Provide the [X, Y] coordinate of the cell's center where the given text is located.  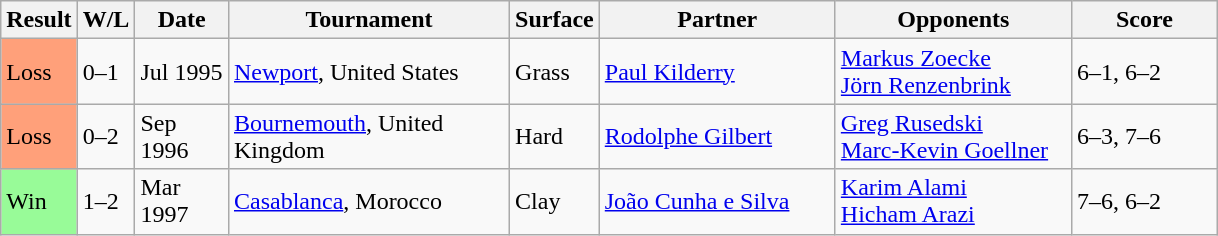
Newport, United States [368, 72]
Opponents [953, 20]
Sep 1996 [182, 136]
Casablanca, Morocco [368, 202]
0–1 [106, 72]
Rodolphe Gilbert [717, 136]
João Cunha e Silva [717, 202]
Markus Zoecke Jörn Renzenbrink [953, 72]
Karim Alami Hicham Arazi [953, 202]
Score [1144, 20]
Greg Rusedski Marc-Kevin Goellner [953, 136]
Grass [555, 72]
6–3, 7–6 [1144, 136]
Hard [555, 136]
W/L [106, 20]
Paul Kilderry [717, 72]
1–2 [106, 202]
7–6, 6–2 [1144, 202]
Win [39, 202]
Date [182, 20]
Bournemouth, United Kingdom [368, 136]
0–2 [106, 136]
Surface [555, 20]
Clay [555, 202]
Tournament [368, 20]
Partner [717, 20]
Result [39, 20]
Mar 1997 [182, 202]
Jul 1995 [182, 72]
6–1, 6–2 [1144, 72]
